From the cell containing the given text, extract its center point as (X, Y) coordinate. 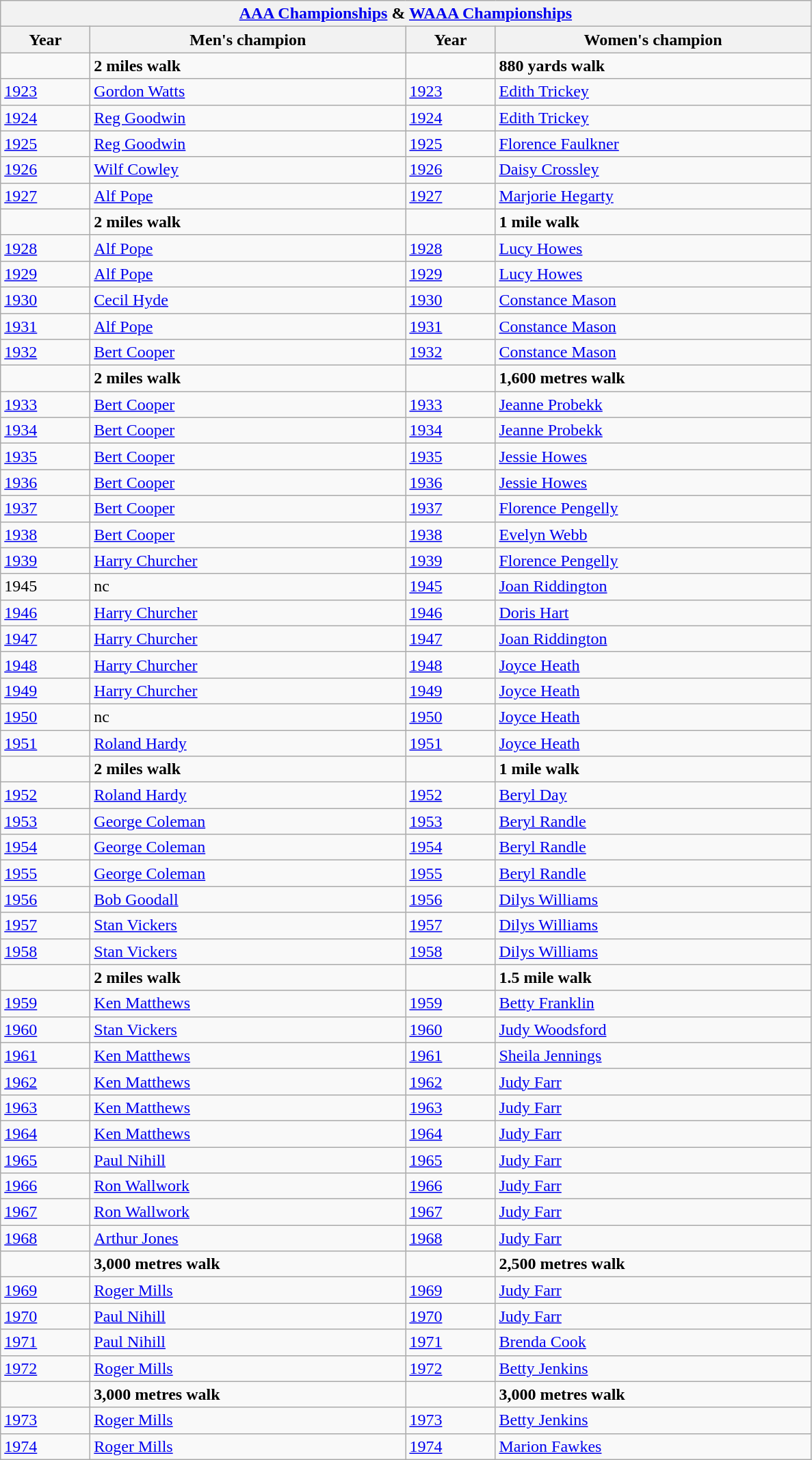
Evelyn Webb (653, 535)
880 yards walk (653, 66)
AAA Championships & WAAA Championships (406, 14)
Daisy Crossley (653, 170)
Judy Woodsford (653, 1029)
Women's champion (653, 40)
Doris Hart (653, 613)
1,600 metres walk (653, 379)
Sheila Jennings (653, 1055)
Florence Faulkner (653, 144)
Cecil Hyde (248, 300)
Beryl Day (653, 795)
1.5 mile walk (653, 977)
Bob Goodall (248, 899)
Arthur Jones (248, 1238)
Wilf Cowley (248, 170)
Betty Franklin (653, 1003)
Brenda Cook (653, 1342)
Marion Fawkes (653, 1446)
Marjorie Hegarty (653, 196)
2,500 metres walk (653, 1264)
Men's champion (248, 40)
Gordon Watts (248, 92)
